Locate the cell with the specified text and output its [x, y] center coordinate. 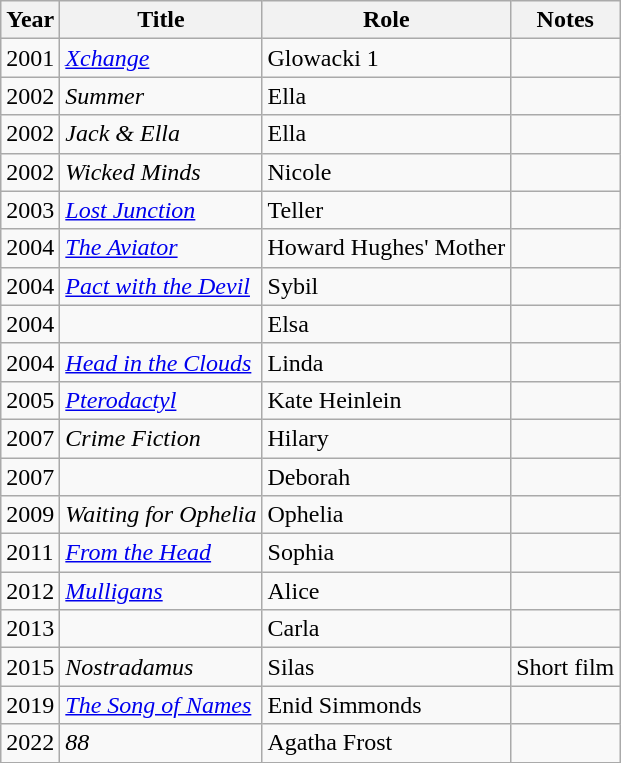
Enid Simmonds [386, 705]
Sophia [386, 553]
2019 [30, 705]
2011 [30, 553]
2012 [30, 591]
Role [386, 20]
2015 [30, 667]
Pact with the Devil [161, 286]
Crime Fiction [161, 438]
2001 [30, 58]
Elsa [386, 324]
Hilary [386, 438]
Silas [386, 667]
Howard Hughes' Mother [386, 248]
Mulligans [161, 591]
Head in the Clouds [161, 362]
Summer [161, 96]
Xchange [161, 58]
2022 [30, 743]
2005 [30, 400]
2003 [30, 210]
Nicole [386, 172]
Glowacki 1 [386, 58]
Carla [386, 629]
From the Head [161, 553]
Waiting for Ophelia [161, 515]
2009 [30, 515]
Nostradamus [161, 667]
Sybil [386, 286]
Ophelia [386, 515]
Kate Heinlein [386, 400]
Linda [386, 362]
The Aviator [161, 248]
Lost Junction [161, 210]
Alice [386, 591]
Notes [566, 20]
Pterodactyl [161, 400]
Title [161, 20]
2013 [30, 629]
The Song of Names [161, 705]
Deborah [386, 477]
Year [30, 20]
Jack & Ella [161, 134]
Teller [386, 210]
Wicked Minds [161, 172]
88 [161, 743]
Short film [566, 667]
Agatha Frost [386, 743]
